Detect which cell encompasses the target text, then output its [x, y] center coordinate. 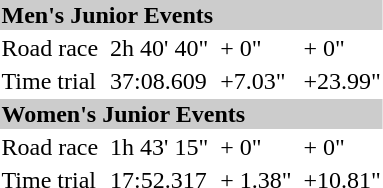
Time trial [50, 81]
+23.99" [342, 81]
1h 43' 15" [160, 147]
Men's Junior Events [191, 15]
37:08.609 [160, 81]
+7.03" [256, 81]
Women's Junior Events [191, 114]
2h 40' 40" [160, 48]
